For the text-containing cell, return its midpoint in [x, y] coordinate format. 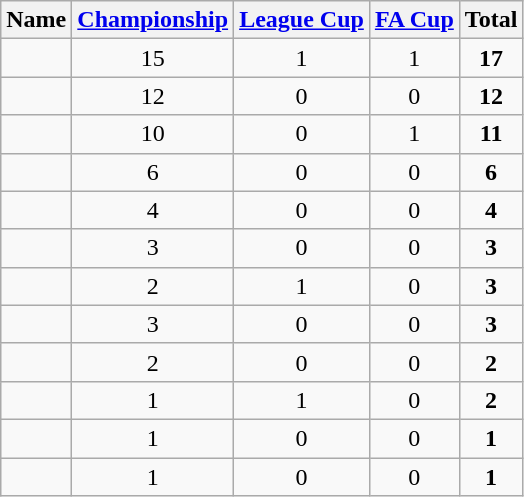
15 [153, 58]
17 [491, 58]
Name [36, 20]
FA Cup [414, 20]
League Cup [302, 20]
Total [491, 20]
Championship [153, 20]
10 [153, 134]
11 [491, 134]
